Provide the [X, Y] coordinate of the cell's center where the given text is located.  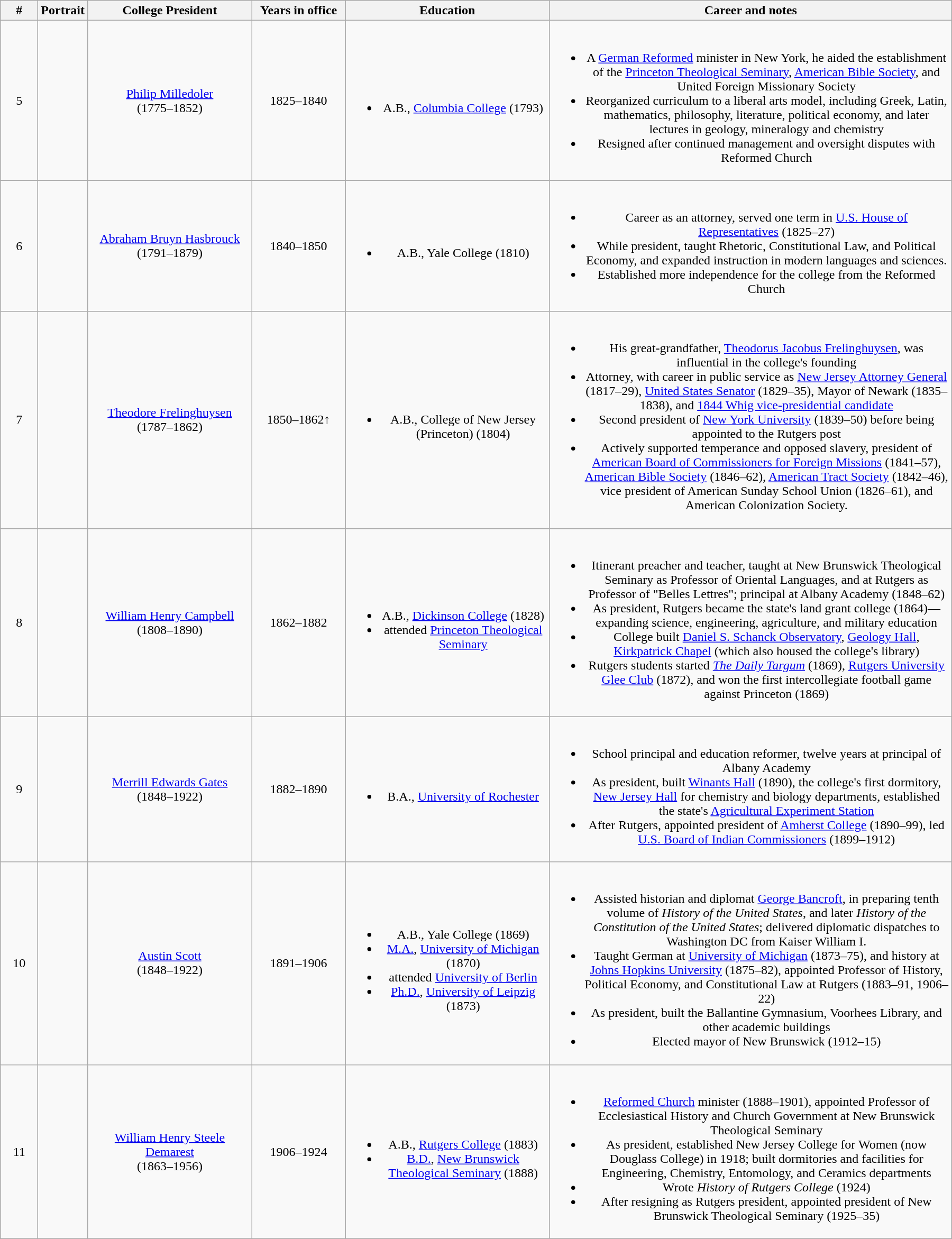
Merrill Edwards Gates(1848–1922) [169, 789]
1906–1924 [299, 1152]
11 [19, 1152]
Austin Scott(1848–1922) [169, 963]
B.A., University of Rochester [447, 789]
Philip Milledoler(1775–1852) [169, 100]
1825–1840 [299, 100]
Portrait [63, 11]
Years in office [299, 11]
Theodore Frelinghuysen(1787–1862) [169, 420]
Abraham Bruyn Hasbrouck(1791–1879) [169, 246]
# [19, 11]
A.B., Columbia College (1793) [447, 100]
1862–1882 [299, 622]
5 [19, 100]
A.B., College of New Jersey (Princeton) (1804) [447, 420]
Career and notes [751, 11]
1840–1850 [299, 246]
A.B., Yale College (1810) [447, 246]
1891–1906 [299, 963]
College President [169, 11]
William Henry Campbell(1808–1890) [169, 622]
1850–1862↑ [299, 420]
Education [447, 11]
1882–1890 [299, 789]
8 [19, 622]
10 [19, 963]
A.B., Yale College (1869)M.A., University of Michigan (1870)attended University of BerlinPh.D., University of Leipzig (1873) [447, 963]
A.B., Dickinson College (1828)attended Princeton Theological Seminary [447, 622]
9 [19, 789]
6 [19, 246]
A.B., Rutgers College (1883)B.D., New Brunswick Theological Seminary (1888) [447, 1152]
7 [19, 420]
William Henry Steele Demarest(1863–1956) [169, 1152]
